Detect which cell encompasses the target text, then output its (x, y) center coordinate. 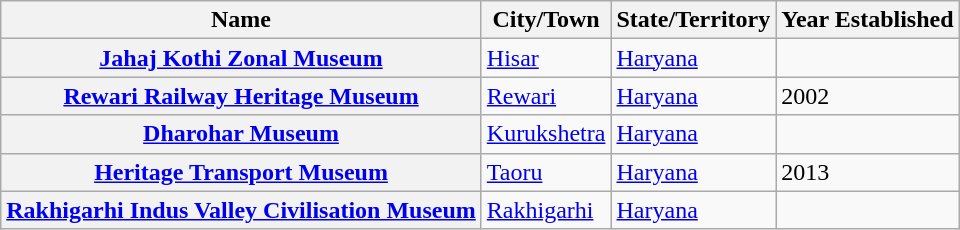
2002 (868, 96)
Jahaj Kothi Zonal Museum (242, 58)
Rewari (546, 96)
Taoru (546, 172)
2013 (868, 172)
Dharohar Museum (242, 134)
City/Town (546, 20)
Heritage Transport Museum (242, 172)
Rewari Railway Heritage Museum (242, 96)
Hisar (546, 58)
Rakhigarhi Indus Valley Civilisation Museum (242, 210)
Name (242, 20)
Kurukshetra (546, 134)
State/Territory (694, 20)
Rakhigarhi (546, 210)
Year Established (868, 20)
